Extract the [x, y] coordinate from the center of the cell holding the provided text.  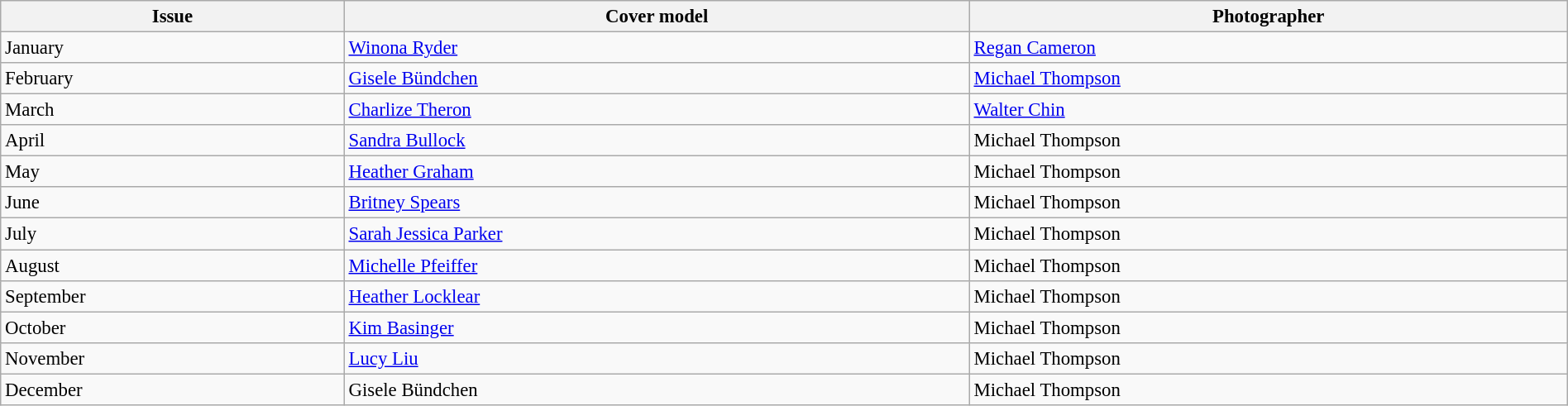
Issue [172, 17]
Kim Basinger [657, 327]
September [172, 296]
August [172, 265]
Heather Graham [657, 172]
October [172, 327]
February [172, 79]
Lucy Liu [657, 358]
Sarah Jessica Parker [657, 234]
Walter Chin [1269, 110]
Britney Spears [657, 203]
November [172, 358]
Photographer [1269, 17]
Cover model [657, 17]
Charlize Theron [657, 110]
Heather Locklear [657, 296]
January [172, 48]
Sandra Bullock [657, 141]
Regan Cameron [1269, 48]
June [172, 203]
December [172, 389]
Winona Ryder [657, 48]
April [172, 141]
May [172, 172]
Michelle Pfeiffer [657, 265]
July [172, 234]
March [172, 110]
